Identify which cell holds the provided text, then report its [X, Y] central coordinate. 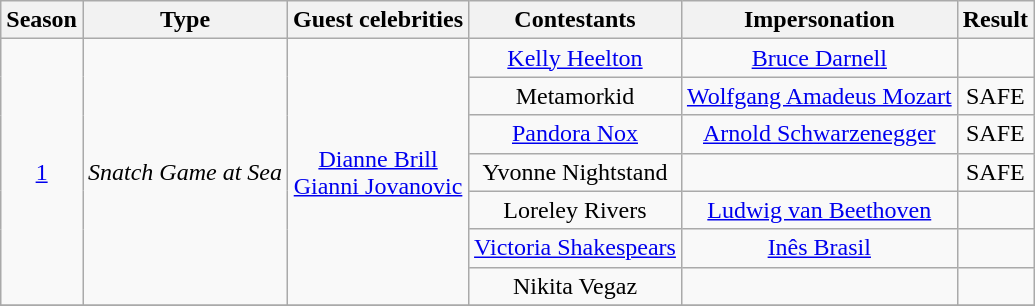
Inês Brasil [819, 248]
Snatch Game at Sea [184, 172]
Arnold Schwarzenegger [819, 134]
Nikita Vegaz [576, 286]
Type [184, 20]
Impersonation [819, 20]
Season [42, 20]
Kelly Heelton [576, 58]
Contestants [576, 20]
Guest celebrities [378, 20]
Ludwig van Beethoven [819, 210]
Bruce Darnell [819, 58]
Result [995, 20]
Victoria Shakespears [576, 248]
Yvonne Nightstand [576, 172]
1 [42, 172]
Wolfgang Amadeus Mozart [819, 96]
Pandora Nox [576, 134]
Dianne BrillGianni Jovanovic [378, 172]
Metamorkid [576, 96]
Loreley Rivers [576, 210]
